Scan for the cell matching the given text and deliver its [x, y] coordinate at center. 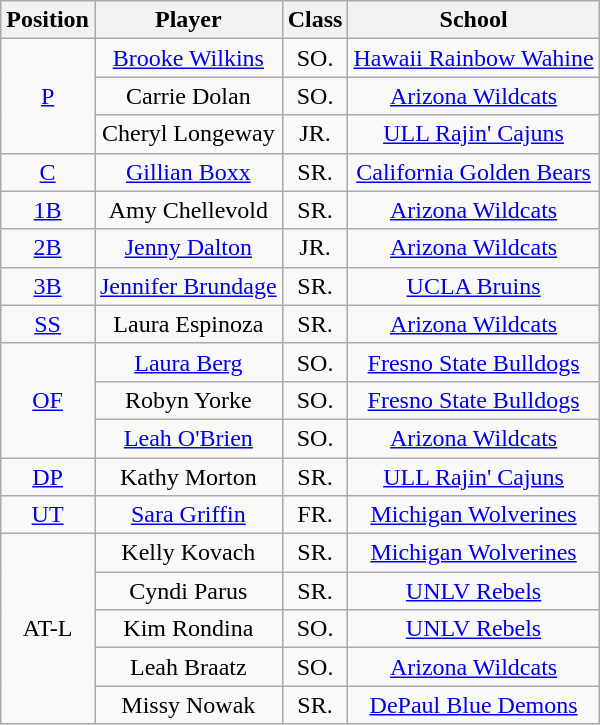
Leah Braatz [188, 667]
2B [48, 248]
Sara Griffin [188, 515]
DePaul Blue Demons [474, 705]
Player [188, 20]
Amy Chellevold [188, 210]
Class [315, 20]
Missy Nowak [188, 705]
Kelly Kovach [188, 553]
1B [48, 210]
Cyndi Parus [188, 591]
Jenny Dalton [188, 248]
Laura Berg [188, 362]
Cheryl Longeway [188, 134]
C [48, 172]
California Golden Bears [474, 172]
Kathy Morton [188, 477]
3B [48, 286]
OF [48, 400]
Robyn Yorke [188, 400]
Leah O'Brien [188, 438]
Carrie Dolan [188, 96]
FR. [315, 515]
SS [48, 324]
Kim Rondina [188, 629]
Laura Espinoza [188, 324]
P [48, 96]
Hawaii Rainbow Wahine [474, 58]
Jennifer Brundage [188, 286]
UT [48, 515]
AT-L [48, 629]
UCLA Bruins [474, 286]
DP [48, 477]
Brooke Wilkins [188, 58]
Position [48, 20]
School [474, 20]
Gillian Boxx [188, 172]
